Detect which cell encompasses the target text, then output its [X, Y] center coordinate. 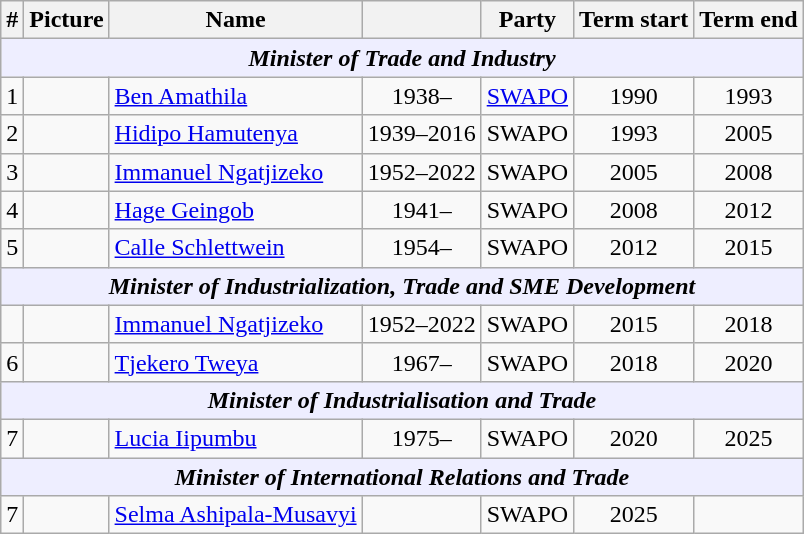
1941– [422, 210]
Calle Schlettwein [236, 248]
1967– [422, 362]
1938– [422, 96]
1954– [422, 248]
Name [236, 20]
Term start [634, 20]
# [12, 20]
Ben Amathila [236, 96]
3 [12, 172]
Hage Geingob [236, 210]
4 [12, 210]
1 [12, 96]
Minister of Industrialization, Trade and SME Development [402, 286]
Party [527, 20]
Minister of Trade and Industry [402, 58]
Lucia Iipumbu [236, 438]
Tjekero Tweya [236, 362]
Picture [66, 20]
1975– [422, 438]
5 [12, 248]
1990 [634, 96]
Selma Ashipala-Musavyi [236, 515]
Minister of International Relations and Trade [402, 477]
2 [12, 134]
Term end [749, 20]
Hidipo Hamutenya [236, 134]
1939–2016 [422, 134]
Minister of Industrialisation and Trade [402, 400]
6 [12, 362]
